Detect which cell encompasses the target text, then output its [X, Y] center coordinate. 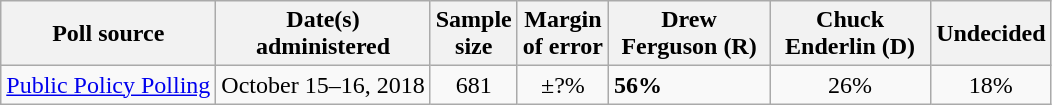
56% [690, 85]
Marginof error [562, 34]
18% [991, 85]
Public Policy Polling [108, 85]
DrewFerguson (R) [690, 34]
26% [850, 85]
October 15–16, 2018 [323, 85]
Date(s)administered [323, 34]
Poll source [108, 34]
Undecided [991, 34]
ChuckEnderlin (D) [850, 34]
681 [474, 85]
Samplesize [474, 34]
±?% [562, 85]
